Locate the cell with the specified text and output its [X, Y] center coordinate. 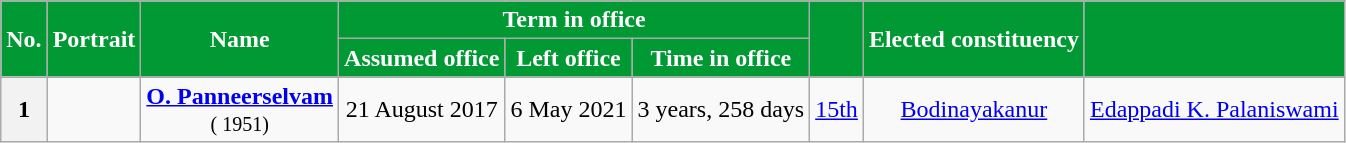
Term in office [574, 20]
6 May 2021 [568, 110]
Time in office [721, 58]
Edappadi K. Palaniswami [1214, 110]
Left office [568, 58]
Elected constituency [974, 39]
21 August 2017 [422, 110]
15th [837, 110]
Bodinayakanur [974, 110]
3 years, 258 days [721, 110]
Name [240, 39]
1 [24, 110]
O. Panneerselvam( 1951) [240, 110]
Assumed office [422, 58]
Portrait [94, 39]
No. [24, 39]
